Locate the cell with the specified text and output its [x, y] center coordinate. 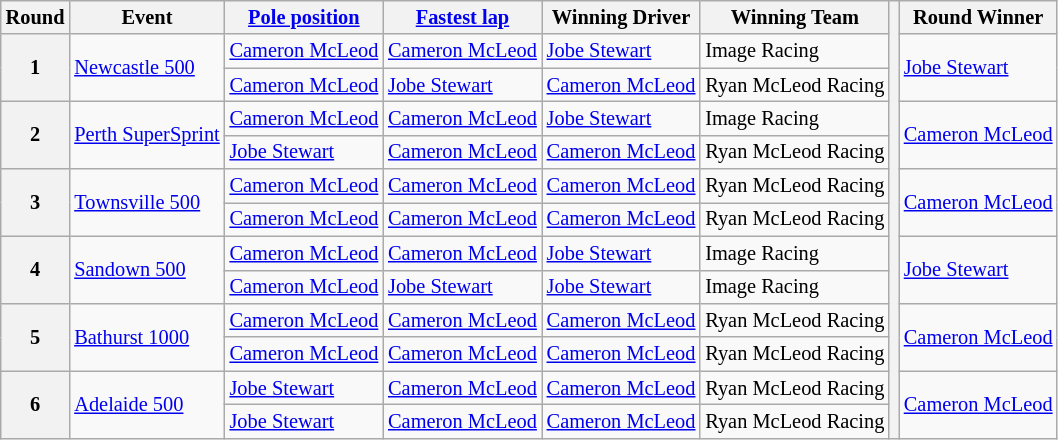
Bathurst 1000 [146, 336]
Winning Driver [622, 17]
Adelaide 500 [146, 404]
Sandown 500 [146, 270]
Round Winner [978, 17]
3 [36, 202]
6 [36, 404]
Event [146, 17]
5 [36, 336]
Townsville 500 [146, 202]
Round [36, 17]
Fastest lap [462, 17]
Pole position [304, 17]
1 [36, 68]
Winning Team [794, 17]
2 [36, 134]
Newcastle 500 [146, 68]
Perth SuperSprint [146, 134]
4 [36, 270]
